Return (X, Y) of the center of cell containing provided text 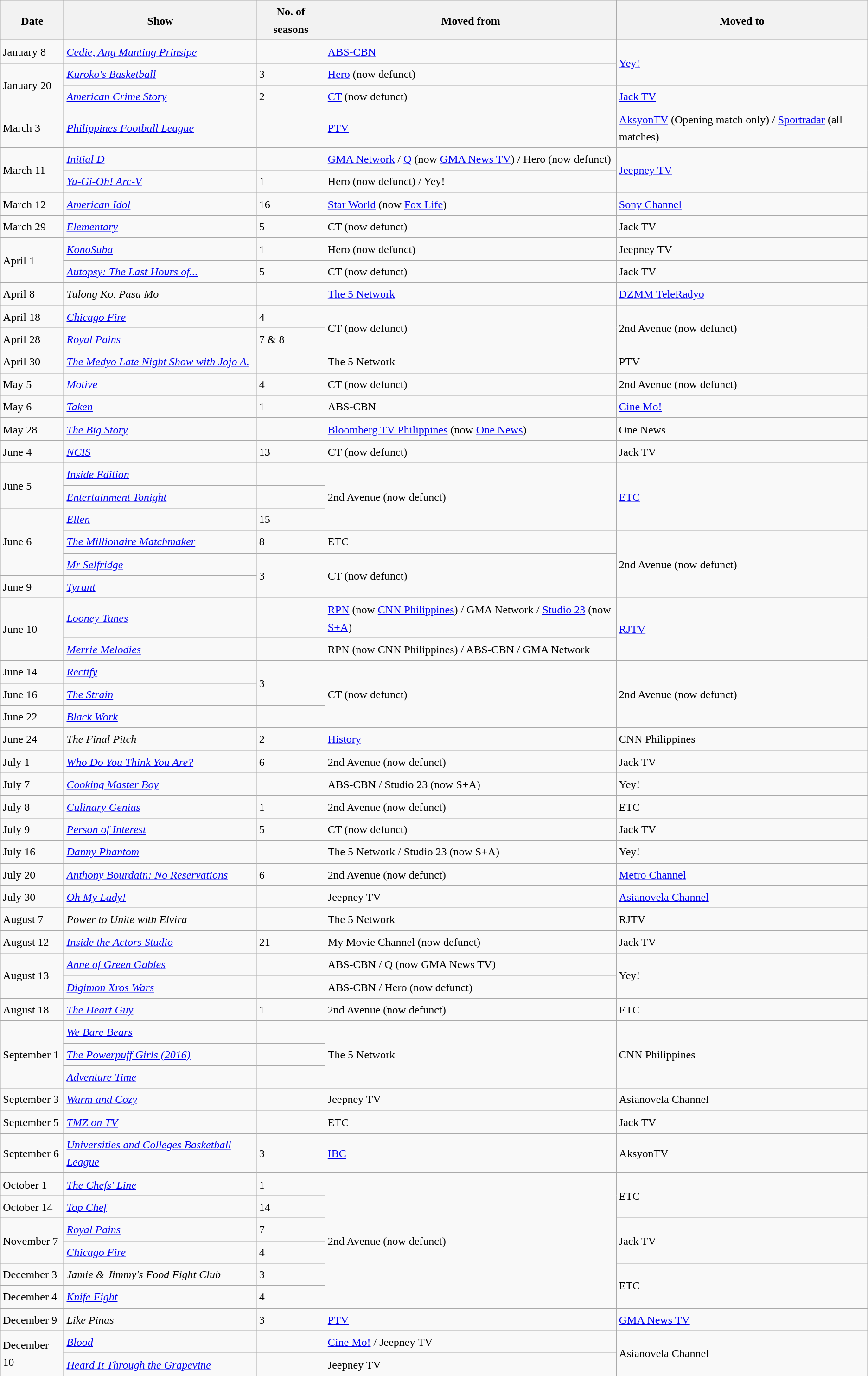
RPN (now CNN Philippines) / GMA Network / Studio 23 (now S+A) (471, 618)
Digimon Xros Wars (160, 987)
June 16 (32, 694)
Cine Mo! / Jeepney TV (471, 1342)
The Chefs' Line (160, 1184)
Cedie, Ang Munting Prinsipe (160, 52)
Show (160, 20)
September 5 (32, 1122)
June 14 (32, 671)
June 5 (32, 485)
Tulong Ko, Pasa Mo (160, 294)
September 3 (32, 1100)
Philippines Football League (160, 127)
14 (291, 1207)
April 28 (32, 339)
May 28 (32, 429)
Rectify (160, 671)
September 6 (32, 1153)
History (471, 739)
The Strain (160, 694)
Culinary Genius (160, 807)
The Millionaire Matchmaker (160, 541)
The Heart Guy (160, 1010)
16 (291, 204)
October 1 (32, 1184)
TMZ on TV (160, 1122)
June 6 (32, 542)
No. of seasons (291, 20)
October 14 (32, 1207)
May 6 (32, 407)
The Medyo Late Night Show with Jojo A. (160, 362)
Yu-Gi-Oh! Arc-V (160, 182)
ABS-CBN / Studio 23 (now S+A) (471, 784)
7 & 8 (291, 339)
AksyonTV (Opening match only) / Sportradar (all matches) (742, 127)
Moved from (471, 20)
Mr Selfridge (160, 565)
Person of Interest (160, 829)
April 30 (32, 362)
Entertainment Tonight (160, 497)
March 12 (32, 204)
KonoSuba (160, 249)
June 10 (32, 630)
American Crime Story (160, 96)
June 24 (32, 739)
Bloomberg TV Philippines (now One News) (471, 429)
June 9 (32, 587)
Power to Unite with Elvira (160, 920)
Star World (now Fox Life) (471, 204)
Oh My Lady! (160, 897)
RPN (now CNN Philippines) / ABS-CBN / GMA Network (471, 649)
Jamie & Jimmy's Food Fight Club (160, 1275)
Top Chef (160, 1207)
Black Work (160, 717)
American Idol (160, 204)
September 1 (32, 1054)
ABS-CBN / Hero (now defunct) (471, 987)
Autopsy: The Last Hours of... (160, 272)
Motive (160, 384)
Heard It Through the Grapevine (160, 1365)
My Movie Channel (now defunct) (471, 942)
AksyonTV (742, 1153)
One News (742, 429)
June 4 (32, 452)
December 4 (32, 1297)
Who Do You Think You Are? (160, 762)
August 7 (32, 920)
Inside Edition (160, 474)
Cine Mo! (742, 407)
April 8 (32, 294)
IBC (471, 1153)
ABS-CBN / Q (now GMA News TV) (471, 964)
Danny Phantom (160, 852)
Kuroko's Basketball (160, 74)
March 29 (32, 226)
Initial D (160, 159)
Knife Fight (160, 1297)
January 8 (32, 52)
7 (291, 1229)
GMA News TV (742, 1319)
8 (291, 541)
Looney Tunes (160, 618)
Ellen (160, 519)
August 13 (32, 975)
June 22 (32, 717)
August 12 (32, 942)
Taken (160, 407)
Warm and Cozy (160, 1100)
December 3 (32, 1275)
July 7 (32, 784)
Metro Channel (742, 874)
The Big Story (160, 429)
July 30 (32, 897)
August 18 (32, 1010)
Moved to (742, 20)
Inside the Actors Studio (160, 942)
21 (291, 942)
Anne of Green Gables (160, 964)
Anthony Bourdain: No Reservations (160, 874)
NCIS (160, 452)
Elementary (160, 226)
July 9 (32, 829)
The 5 Network / Studio 23 (now S+A) (471, 852)
Cooking Master Boy (160, 784)
Blood (160, 1342)
Like Pinas (160, 1319)
We Bare Bears (160, 1032)
July 8 (32, 807)
15 (291, 519)
July 16 (32, 852)
Merrie Melodies (160, 649)
Hero (now defunct) / Yey! (471, 182)
Tyrant (160, 587)
GMA Network / Q (now GMA News TV) / Hero (now defunct) (471, 159)
March 11 (32, 171)
Universities and Colleges Basketball League (160, 1153)
13 (291, 452)
Adventure Time (160, 1077)
April 18 (32, 316)
December 9 (32, 1319)
The Final Pitch (160, 739)
March 3 (32, 127)
July 20 (32, 874)
The Powerpuff Girls (2016) (160, 1054)
Date (32, 20)
November 7 (32, 1241)
July 1 (32, 762)
May 5 (32, 384)
Sony Channel (742, 204)
December 10 (32, 1353)
April 1 (32, 261)
DZMM TeleRadyo (742, 294)
January 20 (32, 85)
